Scan for the cell matching the given text and deliver its [x, y] coordinate at center. 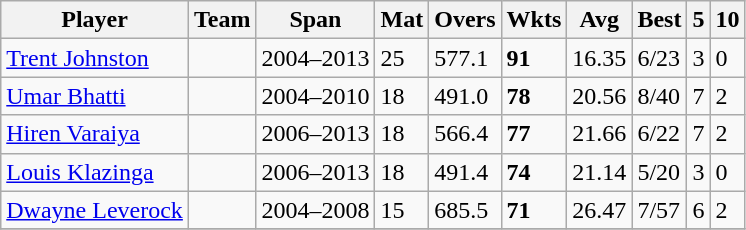
21.66 [600, 134]
491.0 [465, 96]
20.56 [600, 96]
2004–2013 [316, 58]
566.4 [465, 134]
Overs [465, 20]
491.4 [465, 172]
Mat [402, 20]
Span [316, 20]
2004–2010 [316, 96]
7/57 [660, 210]
21.14 [600, 172]
685.5 [465, 210]
Louis Klazinga [95, 172]
74 [534, 172]
2004–2008 [316, 210]
Dwayne Leverock [95, 210]
Wkts [534, 20]
Best [660, 20]
16.35 [600, 58]
Trent Johnston [95, 58]
577.1 [465, 58]
8/40 [660, 96]
26.47 [600, 210]
Avg [600, 20]
25 [402, 58]
78 [534, 96]
5 [698, 20]
6/22 [660, 134]
71 [534, 210]
Player [95, 20]
5/20 [660, 172]
77 [534, 134]
Team [222, 20]
Umar Bhatti [95, 96]
91 [534, 58]
6/23 [660, 58]
10 [728, 20]
Hiren Varaiya [95, 134]
15 [402, 210]
6 [698, 210]
